Pinpoint the cell where the given text exists, returning its [X, Y] midpoint coordinate. 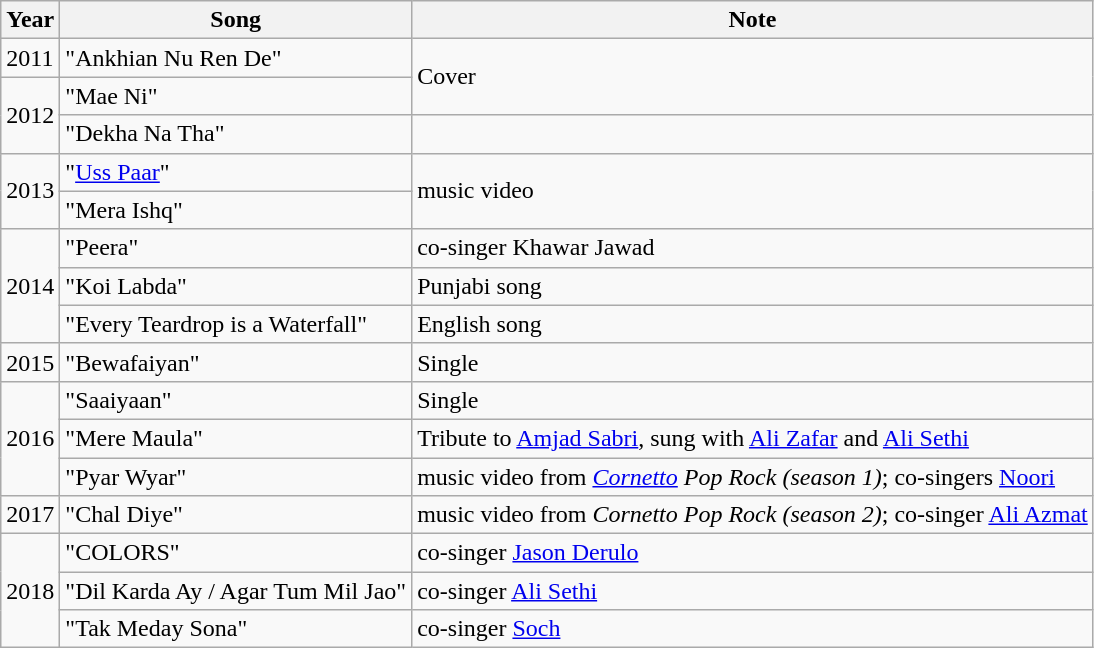
Punjabi song [753, 286]
music video from Cornetto Pop Rock (season 2); co-singer Ali Azmat [753, 515]
Cover [753, 77]
Year [30, 20]
2015 [30, 362]
co-singer Ali Sethi [753, 591]
2012 [30, 115]
music video from Cornetto Pop Rock (season 1); co-singers Noori [753, 477]
co-singer Khawar Jawad [753, 248]
"Peera" [236, 248]
Note [753, 20]
"Mae Ni" [236, 96]
2017 [30, 515]
"Mere Maula" [236, 438]
2014 [30, 286]
co-singer Soch [753, 629]
"Pyar Wyar" [236, 477]
"Koi Labda" [236, 286]
"Tak Meday Sona" [236, 629]
2018 [30, 591]
2011 [30, 58]
"COLORS" [236, 553]
"Saaiyaan" [236, 400]
English song [753, 324]
"Bewafaiyan" [236, 362]
"Uss Paar" [236, 172]
Tribute to Amjad Sabri, sung with Ali Zafar and Ali Sethi [753, 438]
Song [236, 20]
"Dekha Na Tha" [236, 134]
co-singer Jason Derulo [753, 553]
"Dil Karda Ay / Agar Tum Mil Jao" [236, 591]
2013 [30, 191]
2016 [30, 438]
"Chal Diye" [236, 515]
"Mera Ishq" [236, 210]
"Every Teardrop is a Waterfall" [236, 324]
music video [753, 191]
"Ankhian Nu Ren De" [236, 58]
